Provide the [X, Y] coordinate of the cell's center where the given text is located.  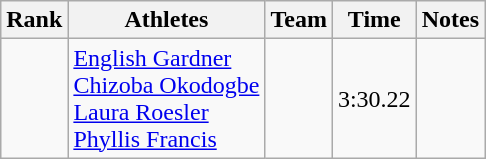
Notes [450, 20]
3:30.22 [374, 98]
Team [299, 20]
Time [374, 20]
Athletes [166, 20]
Rank [34, 20]
English GardnerChizoba OkodogbeLaura RoeslerPhyllis Francis [166, 98]
